Locate the cell with the specified text and output its [X, Y] center coordinate. 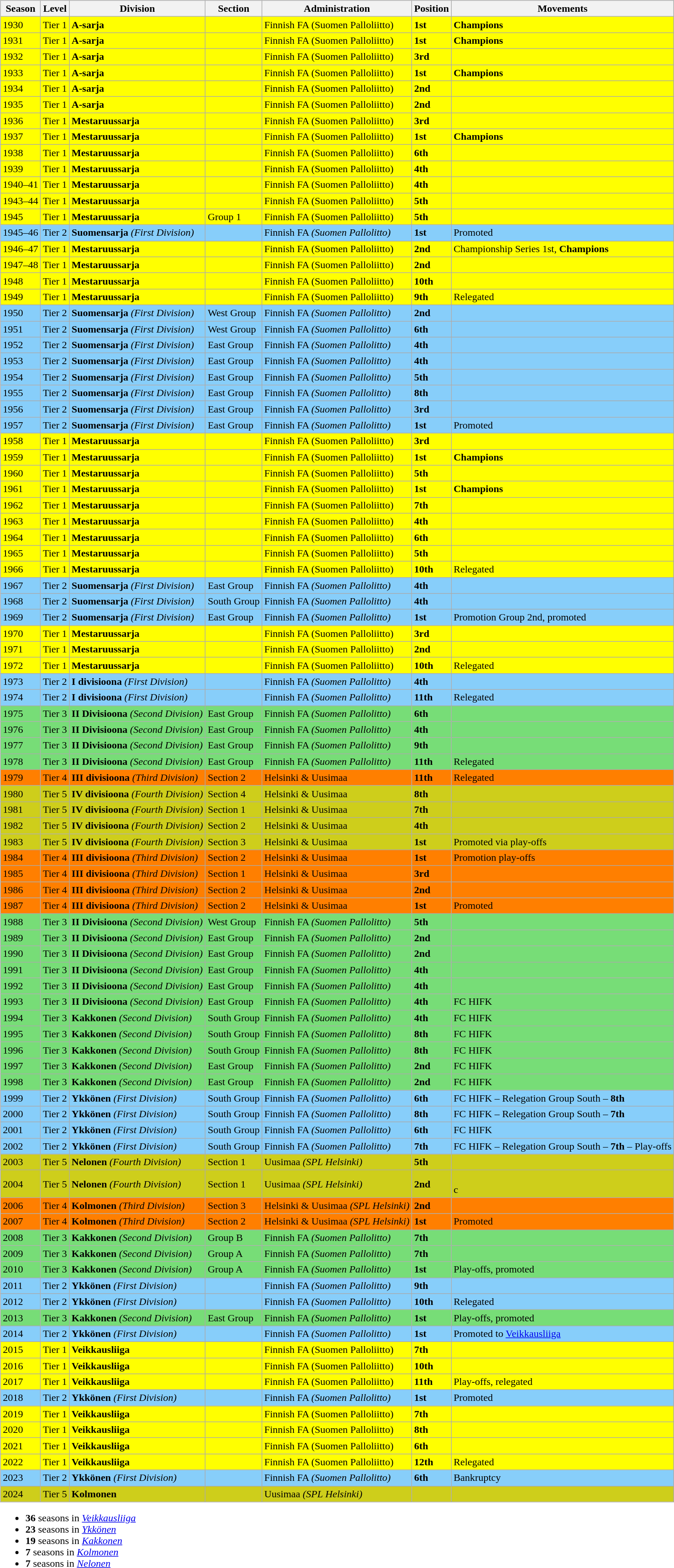
Season [20, 8]
2015 [20, 1350]
12th [432, 1462]
2002 [20, 1146]
2010 [20, 1270]
1949 [20, 297]
1948 [20, 281]
2001 [20, 1130]
Kolmonen [137, 1494]
2012 [20, 1302]
2017 [20, 1382]
1961 [20, 489]
1991 [20, 970]
1993 [20, 1002]
1969 [20, 618]
1968 [20, 602]
1950 [20, 313]
Promoted via play-offs [562, 841]
1946–47 [20, 249]
Championship Series 1st, Champions [562, 249]
1982 [20, 825]
2004 [20, 1184]
1967 [20, 586]
1943–44 [20, 201]
2006 [20, 1206]
1952 [20, 345]
1975 [20, 713]
1989 [20, 938]
2013 [20, 1318]
1956 [20, 409]
1955 [20, 393]
1932 [20, 56]
1936 [20, 121]
2007 [20, 1222]
2023 [20, 1478]
1962 [20, 505]
Level [55, 8]
1985 [20, 874]
1934 [20, 89]
1990 [20, 954]
1930 [20, 24]
1996 [20, 1050]
1974 [20, 697]
1940–41 [20, 185]
1983 [20, 841]
1947–48 [20, 265]
1953 [20, 361]
1992 [20, 986]
1986 [20, 890]
Group B [234, 1238]
1980 [20, 793]
1984 [20, 858]
Section 4 [234, 793]
c [562, 1184]
1997 [20, 1066]
FC HIFK – Relegation Group South – 7th – Play-offs [562, 1146]
Play-offs, relegated [562, 1382]
2003 [20, 1162]
2016 [20, 1366]
Division [137, 8]
1999 [20, 1098]
1988 [20, 922]
2018 [20, 1398]
FC HIFK – Relegation Group South – 8th [562, 1098]
1933 [20, 73]
1995 [20, 1034]
Promotion play-offs [562, 858]
2020 [20, 1430]
Position [432, 8]
1958 [20, 441]
Section [234, 8]
1959 [20, 457]
1957 [20, 425]
1963 [20, 521]
1981 [20, 809]
2024 [20, 1494]
1935 [20, 105]
1945–46 [20, 233]
Group 1 [234, 217]
Movements [562, 8]
1937 [20, 137]
1970 [20, 634]
1998 [20, 1082]
1939 [20, 169]
2011 [20, 1286]
FC HIFK – Relegation Group South – 7th [562, 1114]
1972 [20, 666]
1966 [20, 569]
1938 [20, 153]
1954 [20, 377]
1994 [20, 1018]
2008 [20, 1238]
1965 [20, 553]
1971 [20, 650]
1931 [20, 40]
2000 [20, 1114]
Promoted to Veikkausliiga [562, 1334]
Administration [337, 8]
2009 [20, 1254]
Promotion Group 2nd, promoted [562, 618]
2019 [20, 1414]
1977 [20, 745]
1951 [20, 329]
1964 [20, 537]
1945 [20, 217]
Bankruptcy [562, 1478]
2022 [20, 1462]
1973 [20, 682]
2021 [20, 1446]
2014 [20, 1334]
1987 [20, 906]
1978 [20, 761]
1976 [20, 729]
1979 [20, 777]
1960 [20, 473]
